Extract the [x, y] coordinate from the center of the cell holding the provided text.  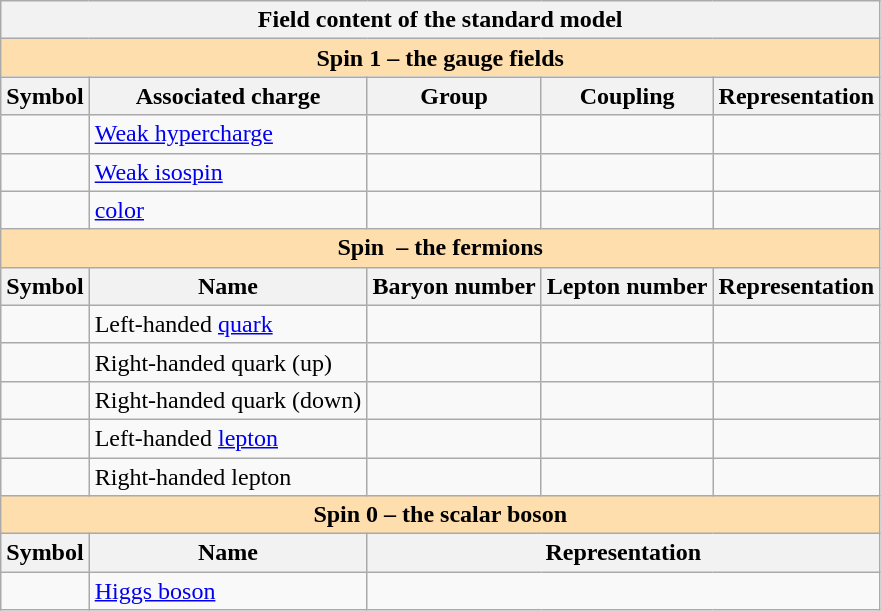
Spin 1 – the gauge fields [440, 58]
Higgs boson [228, 591]
Group [454, 96]
Weak hypercharge [228, 134]
Associated charge [228, 96]
Field content of the standard model [440, 20]
Coupling [627, 96]
Right-handed quark (down) [228, 400]
Left-handed lepton [228, 438]
Baryon number [454, 286]
Lepton number [627, 286]
Spin – the fermions [440, 248]
Right-handed quark (up) [228, 362]
color [228, 210]
Spin 0 – the scalar boson [440, 515]
Right-handed lepton [228, 477]
Weak isospin [228, 172]
Left-handed quark [228, 324]
